Locate the cell with the specified text and output its [X, Y] center coordinate. 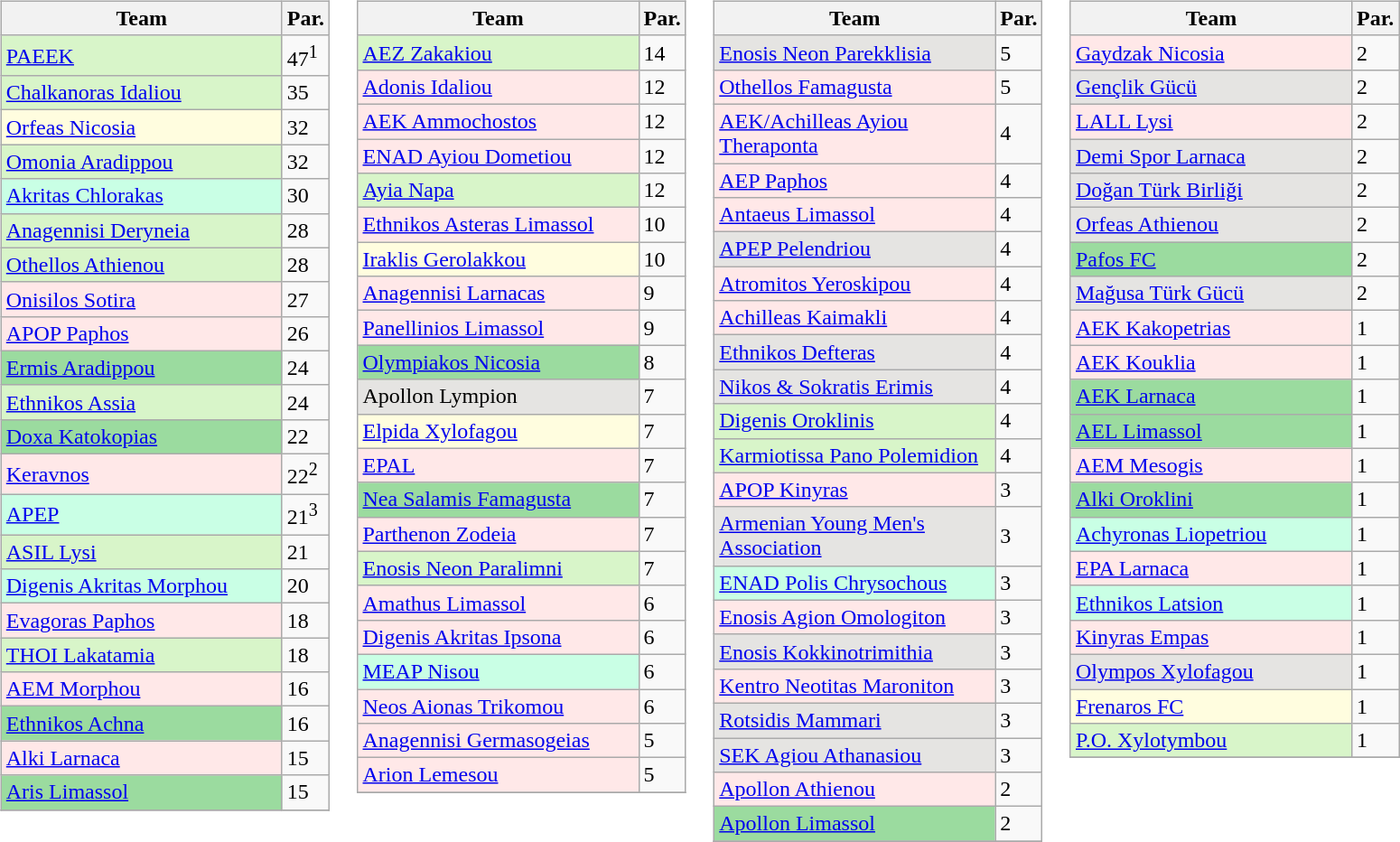
Demi Spor Larnaca [1210, 156]
Omonia Aradippou [141, 162]
Keravnos [141, 475]
Antaeus Limassol [854, 215]
Ermis Aradippou [141, 368]
Ayia Napa [499, 191]
222 [305, 475]
AEK Larnaca [1210, 397]
Iraklis Gerolakkou [499, 259]
ASIL Lysi [141, 552]
Chalkanoras Idaliou [141, 93]
Parthenon Zodeia [499, 534]
APOP Paphos [141, 333]
20 [305, 586]
SEK Agiou Athanasiou [854, 754]
21 [305, 552]
Apollon Lympion [499, 397]
ENAD Ayiou Dometiou [499, 156]
Arion Lemesou [499, 775]
P.O. Xylotymbou [1210, 741]
Olympiakos Nicosia [499, 362]
Elpida Xylofagou [499, 431]
AEK Kouklia [1210, 362]
Mağusa Türk Gücü [1210, 294]
AEK Ammochostos [499, 121]
Panellinios Limassol [499, 328]
Orfeas Athienou [1210, 225]
Digenis Oroklinis [854, 421]
Achilleas Kaimakli [854, 318]
APOP Kinyras [854, 490]
Othellos Athienou [141, 265]
Frenaros FC [1210, 706]
Enosis Neon Paralimni [499, 568]
Apollon Athienou [854, 790]
Enosis Kokkinotrimithia [854, 651]
Alki Larnaca [141, 758]
Akritas Chlorakas [141, 196]
AEL Limassol [1210, 431]
Evagoras Paphos [141, 621]
AEK/Achilleas Ayiou Theraponta [854, 134]
EPAL [499, 465]
ENAD Polis Chrysochous [854, 583]
Ethnikos Assia [141, 402]
471 [305, 56]
Olympos Xylofagou [1210, 671]
Kentro Neotitas Maroniton [854, 686]
Neos Aionas Trikomou [499, 706]
Enosis Neon Parekklisia [854, 52]
Amathus Limassol [499, 603]
Rotsidis Mammari [854, 720]
Karmiotissa Pano Polemidion [854, 455]
Armenian Young Men's Association [854, 537]
27 [305, 299]
LALL Lysi [1210, 121]
Gençlik Gücü [1210, 87]
Ethnikos Achna [141, 724]
APEP [141, 515]
APEP Pelendriou [854, 249]
Apollon Limassol [854, 824]
AEP Paphos [854, 180]
Anagennisi Germasogeias [499, 741]
Nikos & Sokratis Erimis [854, 387]
AEM Morphou [141, 689]
Orfeas Nicosia [141, 127]
Achyronas Liopetriou [1210, 534]
MEAP Nisou [499, 671]
22 [305, 436]
Kinyras Empas [1210, 637]
Anagennisi Deryneia [141, 230]
Doğan Türk Birliği [1210, 191]
Atromitos Yeroskipou [854, 284]
26 [305, 333]
Pafos FC [1210, 259]
THOI Lakatamia [141, 655]
Aris Limassol [141, 792]
Ethnikos Latsion [1210, 603]
Nea Salamis Famagusta [499, 500]
Othellos Famagusta [854, 87]
PAEEK [141, 56]
AEZ Zakakiou [499, 52]
213 [305, 515]
Gaydzak Nicosia [1210, 52]
14 [662, 52]
8 [662, 362]
AEK Kakopetrias [1210, 328]
Doxa Katokopias [141, 436]
30 [305, 196]
AEM Mesogis [1210, 465]
Ethnikos Defteras [854, 352]
35 [305, 93]
Digenis Akritas Morphou [141, 586]
EPA Larnaca [1210, 568]
Anagennisi Larnacas [499, 294]
Digenis Akritas Ipsona [499, 637]
Ethnikos Asteras Limassol [499, 225]
Alki Oroklini [1210, 500]
Onisilos Sotira [141, 299]
Enosis Agion Omologiton [854, 617]
Adonis Idaliou [499, 87]
